Detect which cell encompasses the target text, then output its (X, Y) center coordinate. 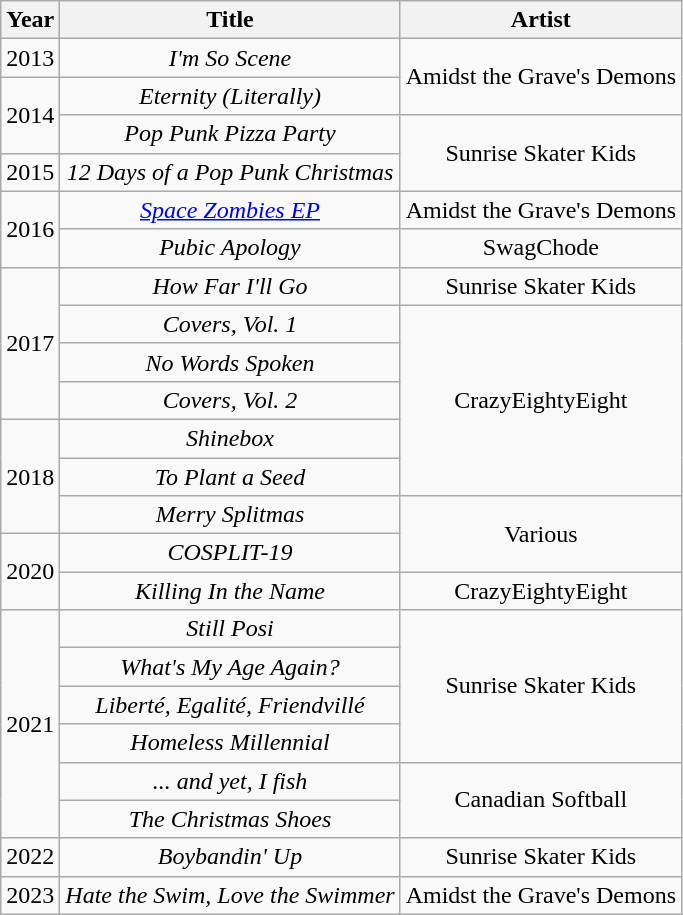
Covers, Vol. 2 (230, 400)
Pop Punk Pizza Party (230, 134)
Homeless Millennial (230, 743)
Boybandin' Up (230, 857)
Title (230, 20)
Canadian Softball (540, 800)
2023 (30, 895)
Covers, Vol. 1 (230, 324)
Merry Splitmas (230, 515)
2021 (30, 724)
2018 (30, 476)
Various (540, 534)
Liberté, Egalité, Friendvillé (230, 705)
2017 (30, 343)
Shinebox (230, 438)
2013 (30, 58)
COSPLIT-19 (230, 553)
Space Zombies EP (230, 210)
12 Days of a Pop Punk Christmas (230, 172)
2016 (30, 229)
Hate the Swim, Love the Swimmer (230, 895)
Killing In the Name (230, 591)
The Christmas Shoes (230, 819)
How Far I'll Go (230, 286)
2015 (30, 172)
2022 (30, 857)
Pubic Apology (230, 248)
Year (30, 20)
Artist (540, 20)
To Plant a Seed (230, 477)
... and yet, I fish (230, 781)
I'm So Scene (230, 58)
SwagChode (540, 248)
2014 (30, 115)
What's My Age Again? (230, 667)
No Words Spoken (230, 362)
Eternity (Literally) (230, 96)
Still Posi (230, 629)
2020 (30, 572)
